Determine the [x, y] coordinate at the center of the cell enclosing the given text.  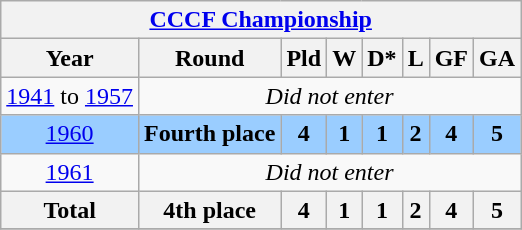
Total [70, 210]
GF [451, 58]
4th place [209, 210]
CCCF Championship [261, 20]
Fourth place [209, 134]
Round [209, 58]
L [416, 58]
Pld [304, 58]
1941 to 1957 [70, 96]
W [344, 58]
GA [498, 58]
D* [382, 58]
1960 [70, 134]
1961 [70, 172]
Year [70, 58]
